For the text-containing cell, return its midpoint in (X, Y) coordinate format. 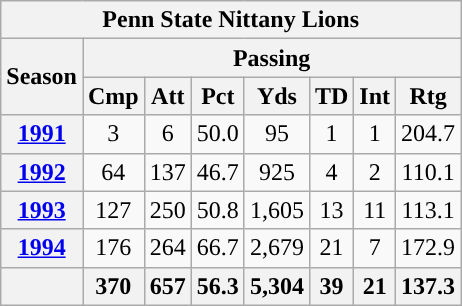
657 (168, 286)
137 (168, 172)
137.3 (428, 286)
2,679 (276, 248)
50.8 (218, 210)
Passing (271, 58)
Att (168, 96)
204.7 (428, 134)
95 (276, 134)
264 (168, 248)
2 (375, 172)
Penn State Nittany Lions (231, 20)
925 (276, 172)
Int (375, 96)
64 (113, 172)
1992 (42, 172)
4 (331, 172)
Cmp (113, 96)
50.0 (218, 134)
TD (331, 96)
Yds (276, 96)
1991 (42, 134)
172.9 (428, 248)
46.7 (218, 172)
176 (113, 248)
113.1 (428, 210)
5,304 (276, 286)
6 (168, 134)
11 (375, 210)
Rtg (428, 96)
56.3 (218, 286)
Pct (218, 96)
110.1 (428, 172)
13 (331, 210)
1,605 (276, 210)
127 (113, 210)
1994 (42, 248)
7 (375, 248)
39 (331, 286)
3 (113, 134)
1993 (42, 210)
66.7 (218, 248)
250 (168, 210)
Season (42, 77)
370 (113, 286)
